Scan for the cell matching the given text and deliver its (x, y) coordinate at center. 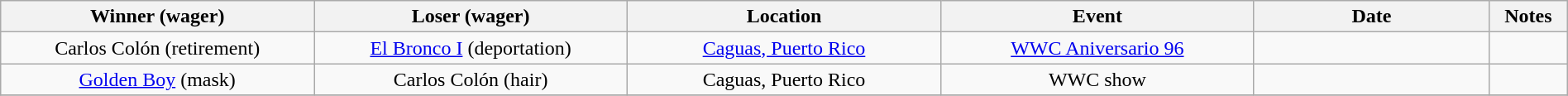
Notes (1528, 17)
Carlos Colón (hair) (471, 79)
Golden Boy (mask) (157, 79)
Event (1097, 17)
Winner (wager) (157, 17)
Carlos Colón (retirement) (157, 48)
El Bronco I (deportation) (471, 48)
Location (784, 17)
WWC show (1097, 79)
Loser (wager) (471, 17)
Date (1371, 17)
WWC Aniversario 96 (1097, 48)
